For the text-containing cell, return its midpoint in [x, y] coordinate format. 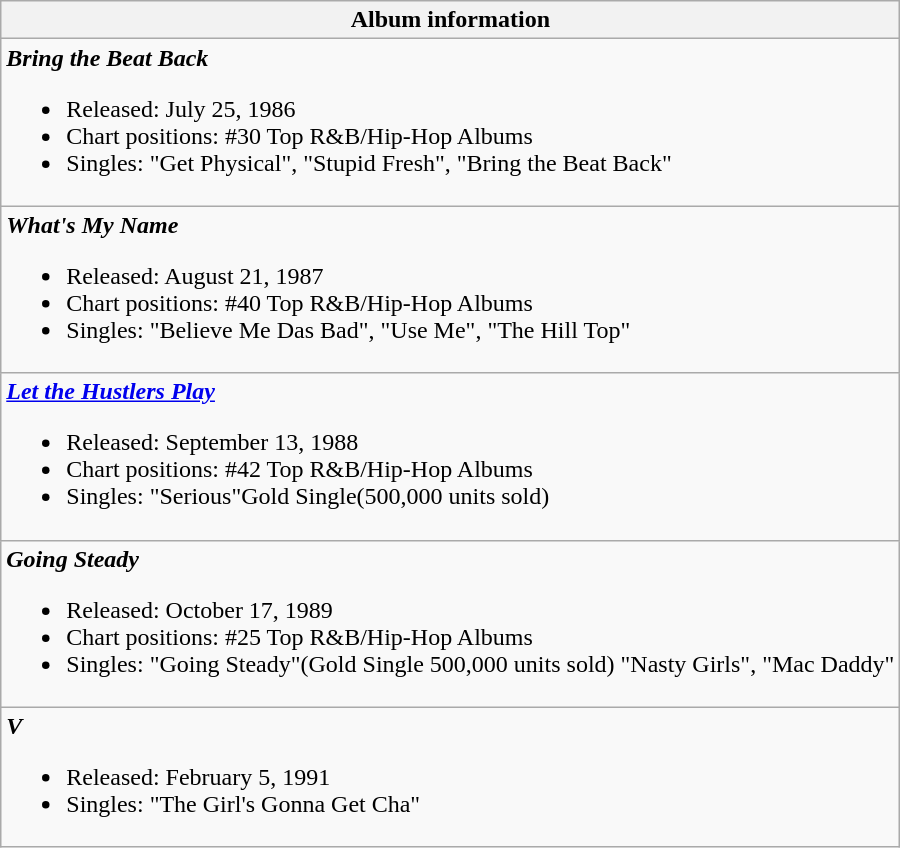
Let the Hustlers PlayReleased: September 13, 1988Chart positions: #42 Top R&B/Hip-Hop AlbumsSingles: "Serious"Gold Single(500,000 units sold) [450, 456]
Album information [450, 20]
VReleased: February 5, 1991Singles: "The Girl's Gonna Get Cha" [450, 777]
Bring the Beat BackReleased: July 25, 1986Chart positions: #30 Top R&B/Hip-Hop AlbumsSingles: "Get Physical", "Stupid Fresh", "Bring the Beat Back" [450, 122]
What's My NameReleased: August 21, 1987Chart positions: #40 Top R&B/Hip-Hop AlbumsSingles: "Believe Me Das Bad", "Use Me", "The Hill Top" [450, 290]
